Return [X, Y] of the center of cell containing provided text 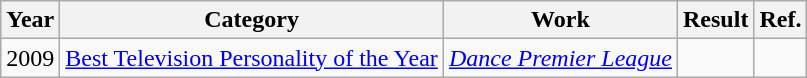
Work [560, 20]
Ref. [780, 20]
Best Television Personality of the Year [252, 58]
2009 [30, 58]
Dance Premier League [560, 58]
Year [30, 20]
Result [716, 20]
Category [252, 20]
